Extract the (X, Y) coordinate from the center of the cell holding the provided text.  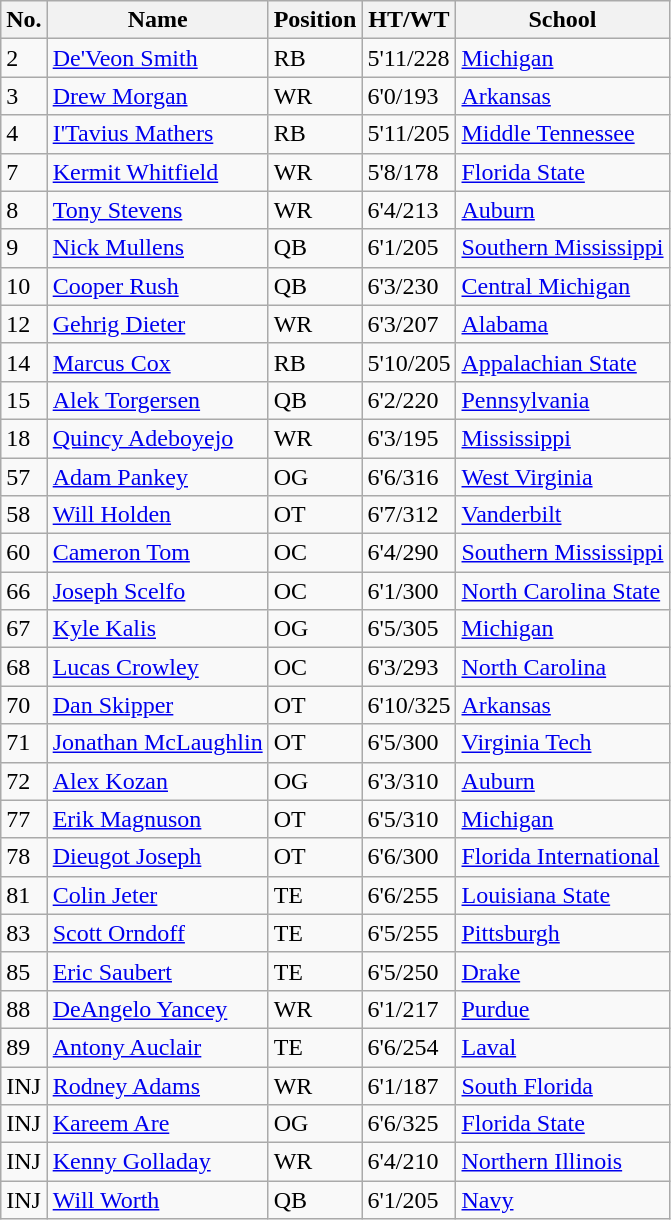
Eric Saubert (158, 971)
Scott Orndoff (158, 933)
71 (24, 743)
7 (24, 172)
68 (24, 667)
Position (315, 20)
14 (24, 362)
Louisiana State (562, 895)
66 (24, 591)
DeAngelo Yancey (158, 1009)
Florida International (562, 857)
Erik Magnuson (158, 819)
6'1/187 (409, 1085)
78 (24, 857)
Rodney Adams (158, 1085)
89 (24, 1047)
Vanderbilt (562, 515)
Dan Skipper (158, 705)
Kareem Are (158, 1124)
Name (158, 20)
6'6/325 (409, 1124)
Nick Mullens (158, 248)
Tony Stevens (158, 210)
72 (24, 781)
77 (24, 819)
6'4/290 (409, 553)
10 (24, 286)
6'3/230 (409, 286)
3 (24, 96)
6'7/312 (409, 515)
6'1/300 (409, 591)
Colin Jeter (158, 895)
70 (24, 705)
6'6/254 (409, 1047)
School (562, 20)
Northern Illinois (562, 1162)
Gehrig Dieter (158, 324)
6'4/210 (409, 1162)
5'11/228 (409, 58)
Joseph Scelfo (158, 591)
6'0/193 (409, 96)
Marcus Cox (158, 362)
6'3/195 (409, 438)
6'3/207 (409, 324)
6'6/316 (409, 477)
Mississippi (562, 438)
Dieugot Joseph (158, 857)
6'3/293 (409, 667)
Central Michigan (562, 286)
88 (24, 1009)
9 (24, 248)
De'Veon Smith (158, 58)
Cameron Tom (158, 553)
Laval (562, 1047)
Adam Pankey (158, 477)
5'11/205 (409, 134)
6'6/300 (409, 857)
Quincy Adeboyejo (158, 438)
West Virginia (562, 477)
58 (24, 515)
85 (24, 971)
6'5/300 (409, 743)
6'5/250 (409, 971)
Drew Morgan (158, 96)
83 (24, 933)
North Carolina State (562, 591)
Cooper Rush (158, 286)
Will Worth (158, 1200)
I'Tavius Mathers (158, 134)
81 (24, 895)
Kenny Golladay (158, 1162)
Antony Auclair (158, 1047)
Virginia Tech (562, 743)
Alabama (562, 324)
57 (24, 477)
No. (24, 20)
6'10/325 (409, 705)
North Carolina (562, 667)
6'4/213 (409, 210)
6'5/255 (409, 933)
Appalachian State (562, 362)
12 (24, 324)
6'2/220 (409, 400)
6'5/310 (409, 819)
8 (24, 210)
Navy (562, 1200)
4 (24, 134)
South Florida (562, 1085)
Middle Tennessee (562, 134)
15 (24, 400)
Kermit Whitfield (158, 172)
Kyle Kalis (158, 629)
Jonathan McLaughlin (158, 743)
Drake (562, 971)
5'10/205 (409, 362)
Alex Kozan (158, 781)
6'1/217 (409, 1009)
Will Holden (158, 515)
2 (24, 58)
6'5/305 (409, 629)
Purdue (562, 1009)
Pittsburgh (562, 933)
Lucas Crowley (158, 667)
6'3/310 (409, 781)
Pennsylvania (562, 400)
18 (24, 438)
60 (24, 553)
67 (24, 629)
Alek Torgersen (158, 400)
5'8/178 (409, 172)
6'6/255 (409, 895)
HT/WT (409, 20)
